Identify which cell holds the provided text, then report its (x, y) central coordinate. 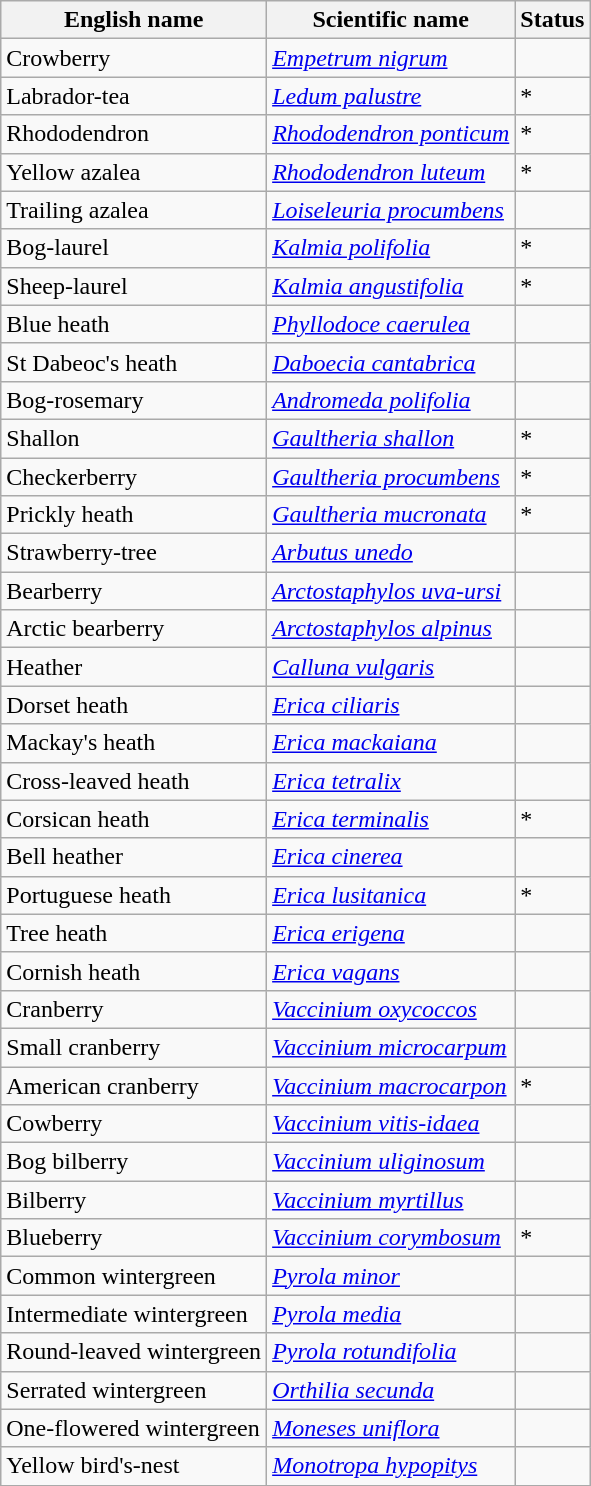
Round-leaved wintergreen (134, 1352)
Loiseleuria procumbens (391, 210)
Sheep-laurel (134, 286)
Andromeda polifolia (391, 400)
Vaccinium corymbosum (391, 1238)
Cowberry (134, 1124)
Bell heather (134, 857)
Yellow azalea (134, 172)
Calluna vulgaris (391, 667)
Cranberry (134, 1009)
Vaccinium myrtillus (391, 1200)
Erica vagans (391, 971)
Scientific name (391, 20)
Erica erigena (391, 933)
Erica terminalis (391, 819)
Gaultheria procumbens (391, 477)
Intermediate wintergreen (134, 1314)
Empetrum nigrum (391, 58)
Arbutus unedo (391, 553)
Cornish heath (134, 971)
Bearberry (134, 591)
St Dabeoc's heath (134, 362)
Daboecia cantabrica (391, 362)
Vaccinium uliginosum (391, 1162)
Status (552, 20)
Erica ciliaris (391, 705)
Kalmia polifolia (391, 248)
Cross-leaved heath (134, 781)
Arctostaphylos uva-ursi (391, 591)
Prickly heath (134, 515)
Bog bilberry (134, 1162)
Erica lusitanica (391, 895)
Dorset heath (134, 705)
Mackay's heath (134, 743)
Monotropa hypopitys (391, 1466)
Erica cinerea (391, 857)
Portuguese heath (134, 895)
Gaultheria shallon (391, 438)
Vaccinium microcarpum (391, 1047)
Bog-rosemary (134, 400)
American cranberry (134, 1085)
One-flowered wintergreen (134, 1428)
Bog-laurel (134, 248)
Corsican heath (134, 819)
Pyrola rotundifolia (391, 1352)
Moneses uniflora (391, 1428)
Bilberry (134, 1200)
Vaccinium macrocarpon (391, 1085)
Shallon (134, 438)
Vaccinium oxycoccos (391, 1009)
Gaultheria mucronata (391, 515)
Checkerberry (134, 477)
Orthilia secunda (391, 1390)
Kalmia angustifolia (391, 286)
Pyrola media (391, 1314)
Serrated wintergreen (134, 1390)
Pyrola minor (391, 1276)
Erica tetralix (391, 781)
Vaccinium vitis-idaea (391, 1124)
Rhododendron ponticum (391, 134)
Ledum palustre (391, 96)
Rhododendron luteum (391, 172)
Erica mackaiana (391, 743)
Blueberry (134, 1238)
Blue heath (134, 324)
English name (134, 20)
Rhododendron (134, 134)
Arctic bearberry (134, 629)
Common wintergreen (134, 1276)
Heather (134, 667)
Crowberry (134, 58)
Phyllodoce caerulea (391, 324)
Labrador-tea (134, 96)
Trailing azalea (134, 210)
Small cranberry (134, 1047)
Yellow bird's-nest (134, 1466)
Arctostaphylos alpinus (391, 629)
Tree heath (134, 933)
Strawberry-tree (134, 553)
